Determine the [X, Y] coordinate at the center of the cell enclosing the given text.  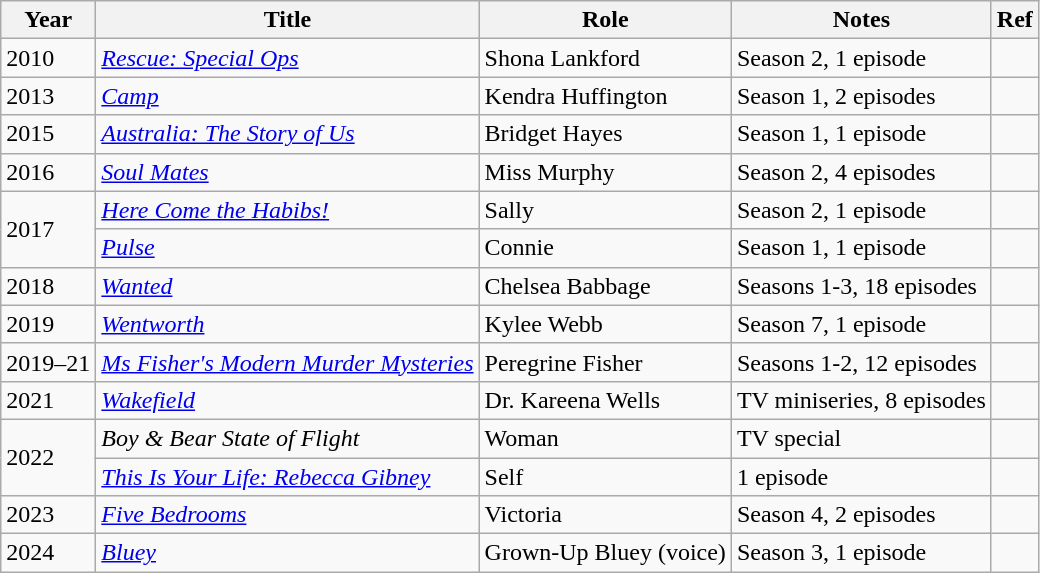
Bluey [288, 553]
Season 3, 1 episode [861, 553]
Australia: The Story of Us [288, 134]
2010 [48, 58]
Miss Murphy [605, 172]
Grown-Up Bluey (voice) [605, 553]
Title [288, 20]
2017 [48, 229]
2013 [48, 96]
Seasons 1-2, 12 episodes [861, 362]
Kylee Webb [605, 324]
Self [605, 477]
2015 [48, 134]
2021 [48, 400]
2016 [48, 172]
Seasons 1-3, 18 episodes [861, 286]
Wanted [288, 286]
2023 [48, 515]
Sally [605, 210]
Wentworth [288, 324]
Shona Lankford [605, 58]
2019–21 [48, 362]
Camp [288, 96]
Chelsea Babbage [605, 286]
Boy & Bear State of Flight [288, 438]
Connie [605, 248]
Notes [861, 20]
This Is Your Life: Rebecca Gibney [288, 477]
Woman [605, 438]
Season 2, 4 episodes [861, 172]
Here Come the Habibs! [288, 210]
Season 4, 2 episodes [861, 515]
Five Bedrooms [288, 515]
2022 [48, 457]
TV special [861, 438]
Kendra Huffington [605, 96]
1 episode [861, 477]
2019 [48, 324]
2024 [48, 553]
Rescue: Special Ops [288, 58]
Season 1, 2 episodes [861, 96]
Season 7, 1 episode [861, 324]
TV miniseries, 8 episodes [861, 400]
Role [605, 20]
Year [48, 20]
Ms Fisher's Modern Murder Mysteries [288, 362]
Wakefield [288, 400]
2018 [48, 286]
Peregrine Fisher [605, 362]
Pulse [288, 248]
Soul Mates [288, 172]
Dr. Kareena Wells [605, 400]
Ref [1014, 20]
Bridget Hayes [605, 134]
Victoria [605, 515]
